For the text-containing cell, return its midpoint in (X, Y) coordinate format. 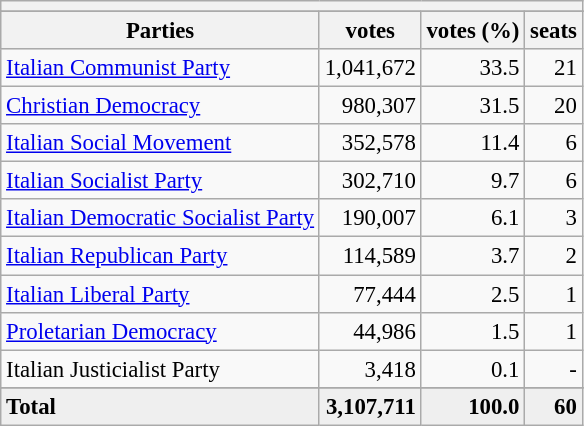
Italian Republican Party (160, 256)
1.5 (473, 331)
302,710 (370, 181)
3.7 (473, 256)
190,007 (370, 219)
44,986 (370, 331)
3,107,711 (370, 406)
Italian Justicialist Party (160, 369)
1,041,672 (370, 68)
31.5 (473, 106)
Total (160, 406)
6.1 (473, 219)
21 (554, 68)
114,589 (370, 256)
Italian Social Movement (160, 143)
Proletarian Democracy (160, 331)
9.7 (473, 181)
100.0 (473, 406)
votes (370, 31)
seats (554, 31)
votes (%) (473, 31)
20 (554, 106)
Italian Socialist Party (160, 181)
Italian Democratic Socialist Party (160, 219)
2.5 (473, 294)
11.4 (473, 143)
Parties (160, 31)
0.1 (473, 369)
33.5 (473, 68)
Christian Democracy (160, 106)
77,444 (370, 294)
Italian Liberal Party (160, 294)
- (554, 369)
3 (554, 219)
352,578 (370, 143)
980,307 (370, 106)
Italian Communist Party (160, 68)
3,418 (370, 369)
2 (554, 256)
60 (554, 406)
